For the text-containing cell, return its midpoint in (x, y) coordinate format. 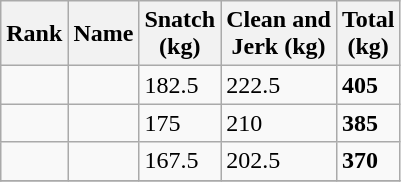
175 (180, 123)
Clean and Jerk (kg) (279, 34)
Total (kg) (368, 34)
405 (368, 85)
222.5 (279, 85)
202.5 (279, 161)
Rank (34, 34)
210 (279, 123)
385 (368, 123)
Snatch (kg) (180, 34)
182.5 (180, 85)
Name (104, 34)
167.5 (180, 161)
370 (368, 161)
